Locate the cell with the specified text and output its [x, y] center coordinate. 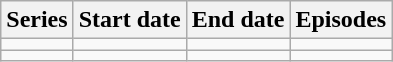
Start date [130, 20]
Series [37, 20]
Episodes [341, 20]
End date [238, 20]
